Capture the cell that displays the provided text and extract its [X, Y] central coordinate. 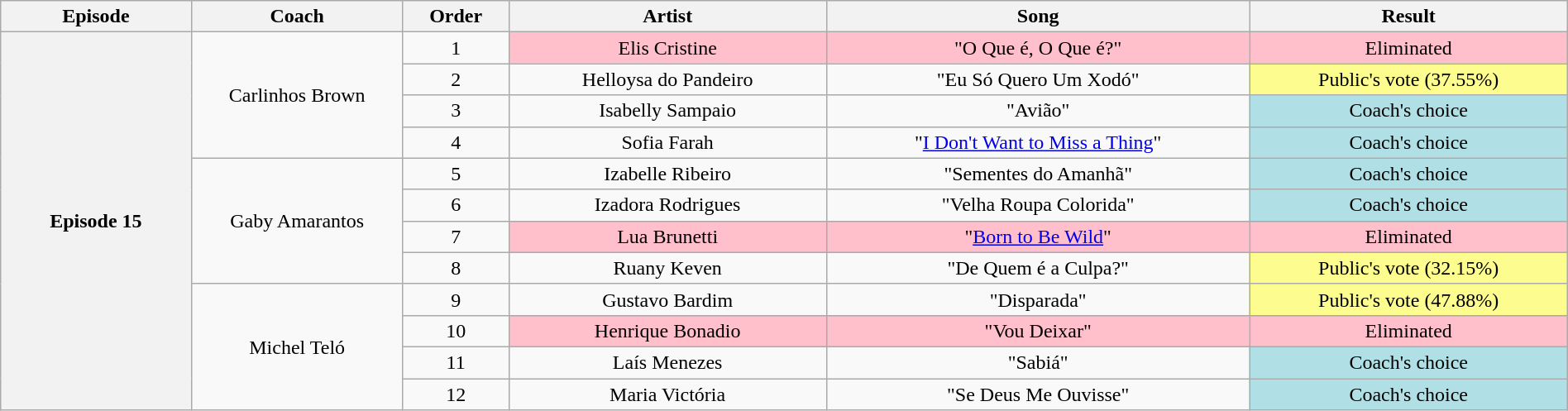
Carlinhos Brown [297, 95]
3 [456, 111]
Artist [667, 17]
12 [456, 394]
Gustavo Bardim [667, 299]
Public's vote (37.55%) [1408, 79]
11 [456, 362]
Result [1408, 17]
Song [1038, 17]
Izabelle Ribeiro [667, 174]
10 [456, 331]
Sofia Farah [667, 142]
Ruany Keven [667, 268]
Elis Cristine [667, 48]
Laís Menezes [667, 362]
2 [456, 79]
6 [456, 205]
"Born to Be Wild" [1038, 237]
1 [456, 48]
"Sabiá" [1038, 362]
Gaby Amarantos [297, 221]
"Vou Deixar" [1038, 331]
Order [456, 17]
Henrique Bonadio [667, 331]
"Sementes do Amanhã" [1038, 174]
8 [456, 268]
Lua Brunetti [667, 237]
5 [456, 174]
"O Que é, O Que é?" [1038, 48]
"Eu Só Quero Um Xodó" [1038, 79]
"Avião" [1038, 111]
Michel Teló [297, 346]
Episode [96, 17]
4 [456, 142]
"De Quem é a Culpa?" [1038, 268]
"Disparada" [1038, 299]
Helloysa do Pandeiro [667, 79]
Coach [297, 17]
7 [456, 237]
Public's vote (47.88%) [1408, 299]
Izadora Rodrigues [667, 205]
"Se Deus Me Ouvisse" [1038, 394]
Isabelly Sampaio [667, 111]
"Velha Roupa Colorida" [1038, 205]
Episode 15 [96, 222]
9 [456, 299]
"I Don't Want to Miss a Thing" [1038, 142]
Public's vote (32.15%) [1408, 268]
Maria Victória [667, 394]
